From the cell containing the given text, extract its center point as (x, y) coordinate. 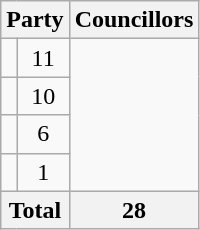
Councillors (134, 20)
Total (35, 210)
6 (43, 134)
Party (35, 20)
28 (134, 210)
10 (43, 96)
1 (43, 172)
11 (43, 58)
